Pinpoint the cell where the given text exists, returning its [X, Y] midpoint coordinate. 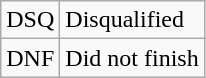
DSQ [30, 20]
DNF [30, 58]
Did not finish [132, 58]
Disqualified [132, 20]
